Locate the cell with the specified text and output its (x, y) center coordinate. 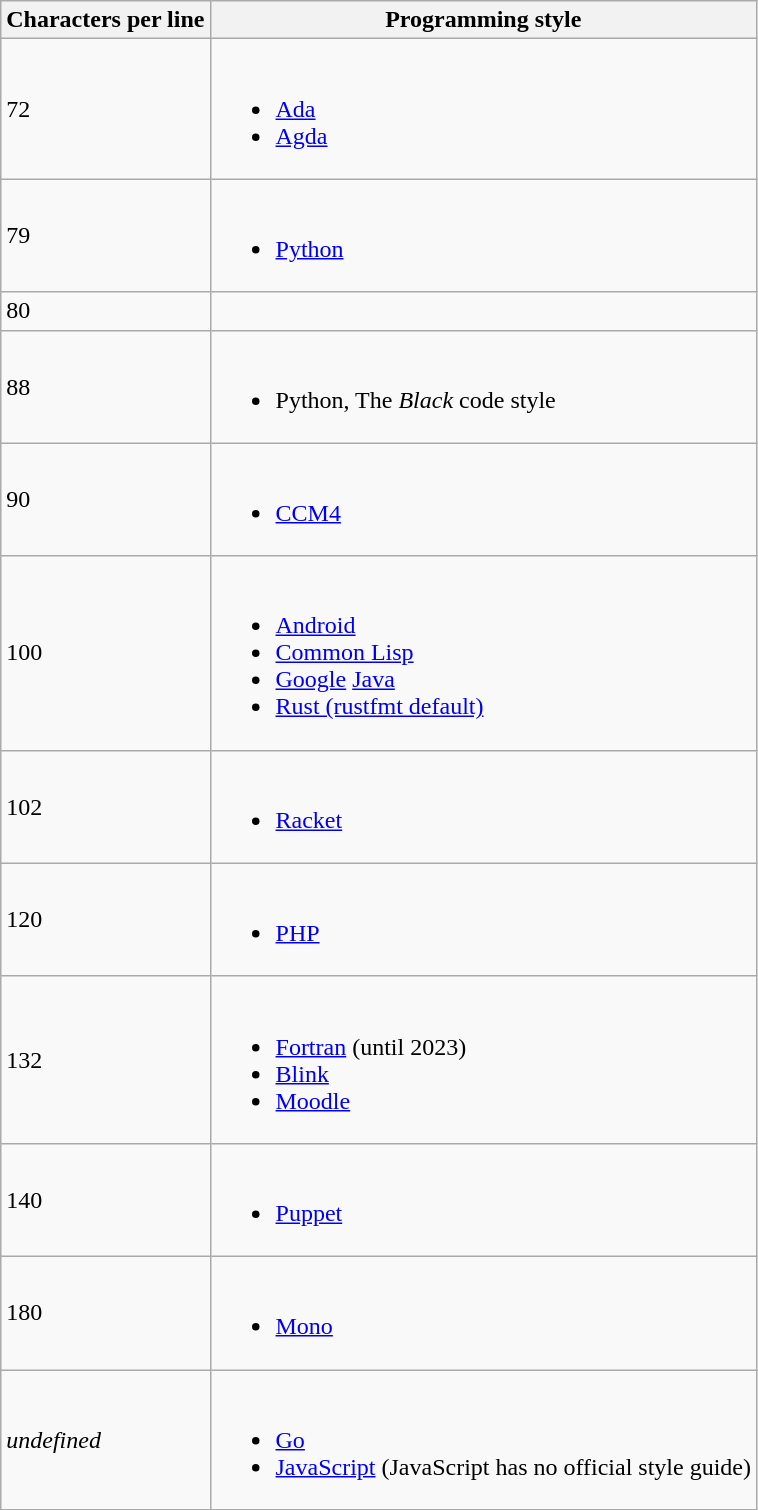
Python (484, 236)
Python, The Black code style (484, 386)
180 (106, 1312)
Characters per line (106, 20)
GoJavaScript (JavaScript has no official style guide) (484, 1440)
90 (106, 500)
AndroidCommon LispGoogle JavaRust (rustfmt default) (484, 653)
102 (106, 806)
88 (106, 386)
120 (106, 920)
PHP (484, 920)
72 (106, 109)
Fortran (until 2023)BlinkMoodle (484, 1060)
Programming style (484, 20)
Racket (484, 806)
AdaAgda (484, 109)
132 (106, 1060)
undefined (106, 1440)
Puppet (484, 1200)
100 (106, 653)
Mono (484, 1312)
79 (106, 236)
140 (106, 1200)
CCM4 (484, 500)
80 (106, 311)
